Find where the given text appears and provide that cell's center as (x, y) coordinate. 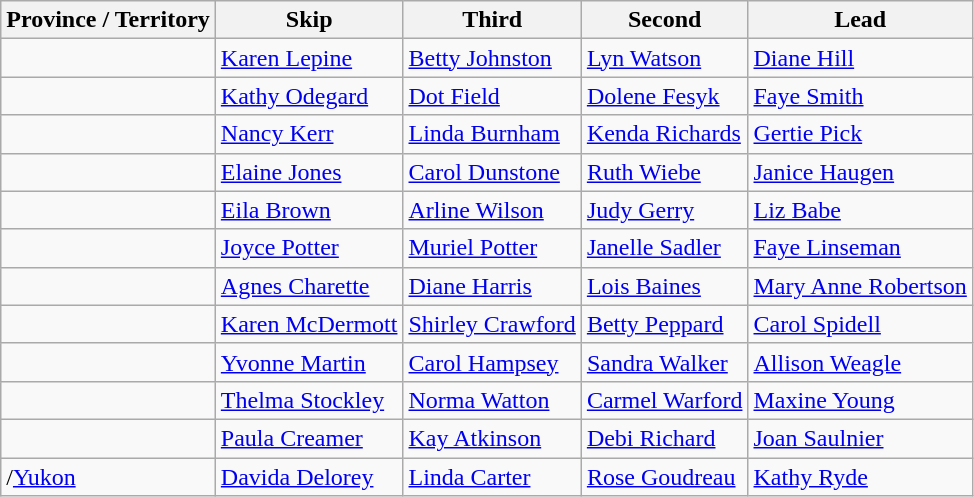
Province / Territory (108, 20)
Kathy Ryde (860, 477)
Third (492, 20)
Mary Anne Robertson (860, 286)
Lead (860, 20)
Diane Hill (860, 58)
Kay Atkinson (492, 438)
Janelle Sadler (664, 248)
Carol Spidell (860, 324)
Ruth Wiebe (664, 172)
Betty Peppard (664, 324)
Linda Carter (492, 477)
Debi Richard (664, 438)
Karen Lepine (309, 58)
Faye Smith (860, 96)
Karen McDermott (309, 324)
Liz Babe (860, 210)
/Yukon (108, 477)
Davida Delorey (309, 477)
Joan Saulnier (860, 438)
Muriel Potter (492, 248)
Dot Field (492, 96)
Shirley Crawford (492, 324)
Janice Haugen (860, 172)
Kenda Richards (664, 134)
Lois Baines (664, 286)
Maxine Young (860, 400)
Sandra Walker (664, 362)
Arline Wilson (492, 210)
Linda Burnham (492, 134)
Norma Watton (492, 400)
Yvonne Martin (309, 362)
Lyn Watson (664, 58)
Second (664, 20)
Carmel Warford (664, 400)
Judy Gerry (664, 210)
Gertie Pick (860, 134)
Nancy Kerr (309, 134)
Allison Weagle (860, 362)
Joyce Potter (309, 248)
Skip (309, 20)
Paula Creamer (309, 438)
Elaine Jones (309, 172)
Rose Goudreau (664, 477)
Thelma Stockley (309, 400)
Diane Harris (492, 286)
Carol Dunstone (492, 172)
Faye Linseman (860, 248)
Dolene Fesyk (664, 96)
Betty Johnston (492, 58)
Agnes Charette (309, 286)
Eila Brown (309, 210)
Carol Hampsey (492, 362)
Kathy Odegard (309, 96)
